Find where the given text appears and provide that cell's center as [x, y] coordinate. 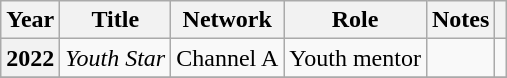
Role [356, 20]
Channel A [228, 58]
Network [228, 20]
2022 [30, 58]
Year [30, 20]
Youth mentor [356, 58]
Title [116, 20]
Youth Star [116, 58]
Notes [460, 20]
